For the text-containing cell, return its midpoint in (X, Y) coordinate format. 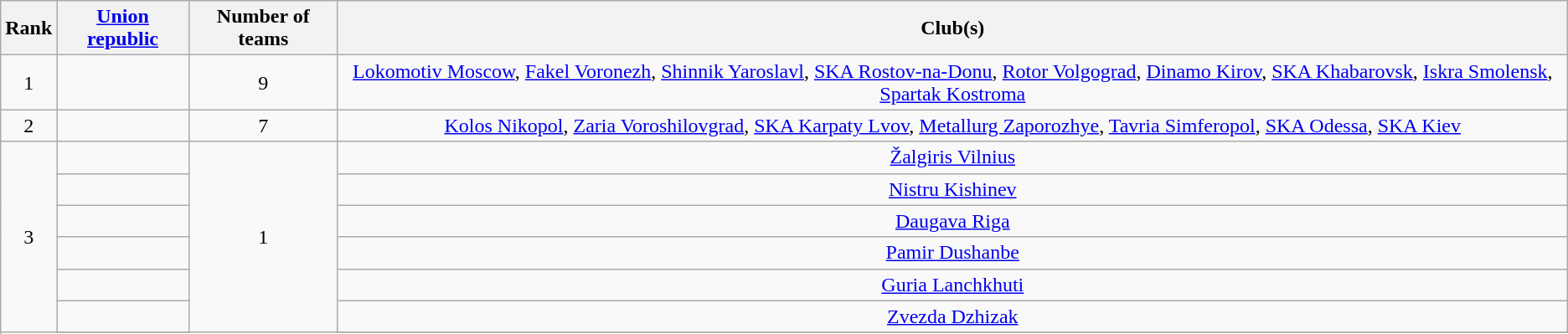
Club(s) (952, 28)
Guria Lanchkhuti (952, 285)
Rank (28, 28)
Žalgiris Vilnius (952, 157)
Zvezda Dzhizak (952, 316)
9 (263, 82)
7 (263, 126)
2 (28, 126)
Union republic (122, 28)
Daugava Riga (952, 221)
Kolos Nikopol, Zaria Voroshilovgrad, SKA Karpaty Lvov, Metallurg Zaporozhye, Tavria Simferopol, SKA Odessa, SKA Kiev (952, 126)
Number of teams (263, 28)
3 (28, 237)
Pamir Dushanbe (952, 253)
Nistru Kishinev (952, 189)
